Locate the cell with the specified text and output its [X, Y] center coordinate. 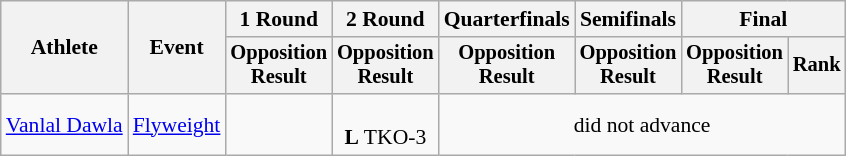
1 Round [278, 19]
2 Round [386, 19]
Quarterfinals [507, 19]
Athlete [64, 48]
Rank [817, 66]
L TKO-3 [386, 124]
Event [177, 48]
Vanlal Dawla [64, 124]
Semifinals [628, 19]
Final [763, 19]
Flyweight [177, 124]
did not advance [642, 124]
